Locate the cell with the specified text and output its (X, Y) center coordinate. 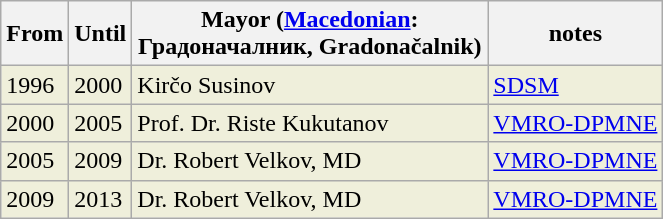
Mayor (Macedonian: Градоначалник, Gradonačalnik) (310, 34)
1996 (35, 85)
From (35, 34)
Until (100, 34)
notes (576, 34)
Kirčo Susinov (310, 85)
Prof. Dr. Riste Kukutanov (310, 123)
2013 (100, 199)
SDSM (576, 85)
